From the cell containing the given text, extract its center point as (X, Y) coordinate. 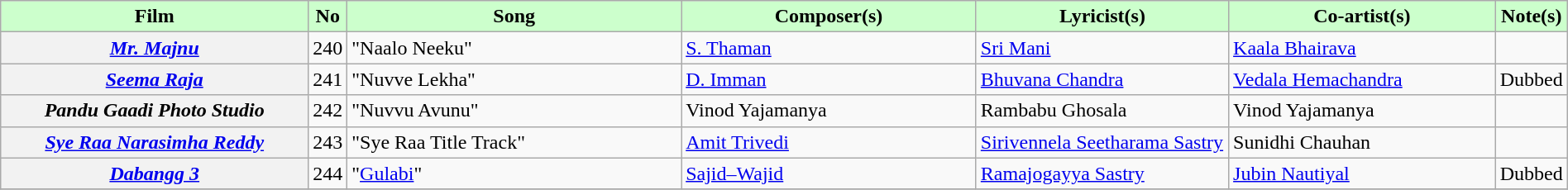
No (327, 17)
Sajid–Wajid (829, 173)
Sri Mani (1102, 48)
"Naalo Neeku" (514, 48)
"Sye Raa Title Track" (514, 142)
Kaala Bhairava (1363, 48)
Mr. Majnu (155, 48)
D. Imman (829, 79)
Song (514, 17)
Composer(s) (829, 17)
242 (327, 111)
Co-artist(s) (1363, 17)
Ramajogayya Sastry (1102, 173)
"Nuvve Lekha" (514, 79)
Jubin Nautiyal (1363, 173)
"Gulabi" (514, 173)
Sirivennela Seetharama Sastry (1102, 142)
Pandu Gaadi Photo Studio (155, 111)
Bhuvana Chandra (1102, 79)
244 (327, 173)
241 (327, 79)
243 (327, 142)
S. Thaman (829, 48)
Vedala Hemachandra (1363, 79)
Seema Raja (155, 79)
Film (155, 17)
Amit Trivedi (829, 142)
Lyricist(s) (1102, 17)
Dabangg 3 (155, 173)
Sunidhi Chauhan (1363, 142)
Note(s) (1532, 17)
Rambabu Ghosala (1102, 111)
Sye Raa Narasimha Reddy (155, 142)
"Nuvvu Avunu" (514, 111)
240 (327, 48)
